Detect which cell encompasses the target text, then output its [x, y] center coordinate. 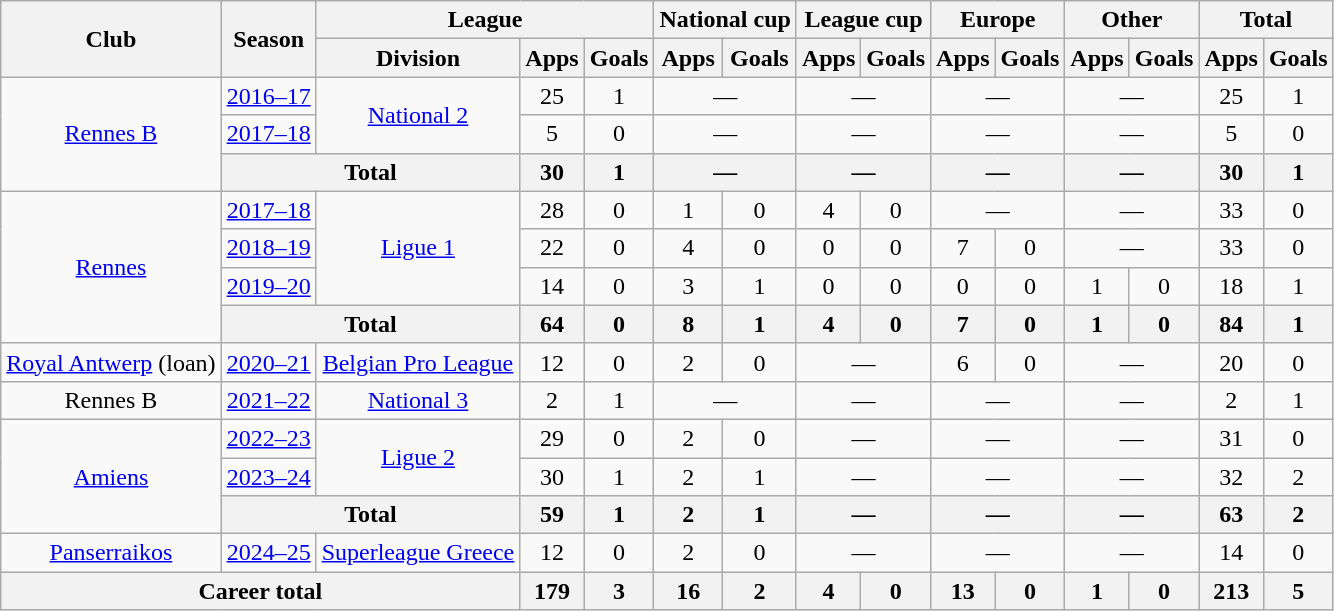
Season [268, 39]
National 2 [418, 115]
Career total [260, 591]
8 [688, 324]
59 [552, 515]
2020–21 [268, 362]
Amiens [111, 476]
League [485, 20]
Belgian Pro League [418, 362]
13 [963, 591]
2024–25 [268, 553]
28 [552, 210]
179 [552, 591]
18 [1231, 286]
20 [1231, 362]
Other [1132, 20]
16 [688, 591]
84 [1231, 324]
29 [552, 438]
2016–17 [268, 96]
League cup [863, 20]
Superleague Greece [418, 553]
2021–22 [268, 400]
2023–24 [268, 477]
Ligue 1 [418, 248]
64 [552, 324]
Europe [998, 20]
6 [963, 362]
Panserraikos [111, 553]
63 [1231, 515]
National cup [725, 20]
Division [418, 58]
31 [1231, 438]
Ligue 2 [418, 457]
213 [1231, 591]
32 [1231, 477]
National 3 [418, 400]
2018–19 [268, 248]
2022–23 [268, 438]
2019–20 [268, 286]
Royal Antwerp (loan) [111, 362]
Rennes [111, 267]
22 [552, 248]
Club [111, 39]
